Find where the given text appears and provide that cell's center as (X, Y) coordinate. 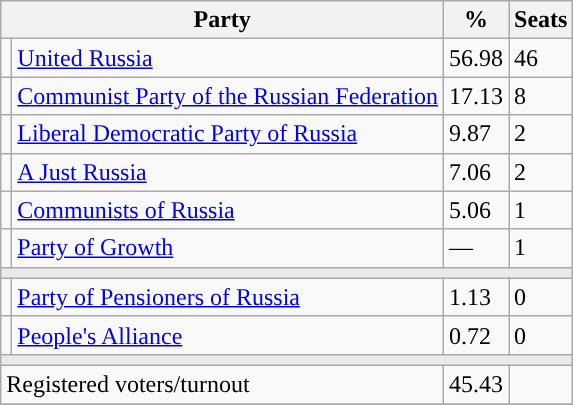
% (476, 20)
9.87 (476, 134)
Liberal Democratic Party of Russia (228, 134)
7.06 (476, 172)
1.13 (476, 297)
5.06 (476, 210)
56.98 (476, 58)
— (476, 248)
Communists of Russia (228, 210)
Communist Party of the Russian Federation (228, 96)
8 (541, 96)
People's Alliance (228, 335)
Registered voters/turnout (222, 384)
Seats (541, 20)
Party of Growth (228, 248)
United Russia (228, 58)
A Just Russia (228, 172)
46 (541, 58)
45.43 (476, 384)
Party (222, 20)
0.72 (476, 335)
17.13 (476, 96)
Party of Pensioners of Russia (228, 297)
